Output the [x, y] coordinate of the center of the cell containing the given text.  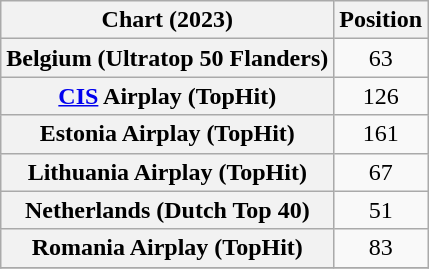
Belgium (Ultratop 50 Flanders) [168, 58]
51 [381, 210]
Chart (2023) [168, 20]
67 [381, 172]
Position [381, 20]
126 [381, 96]
Lithuania Airplay (TopHit) [168, 172]
Estonia Airplay (TopHit) [168, 134]
Netherlands (Dutch Top 40) [168, 210]
CIS Airplay (TopHit) [168, 96]
63 [381, 58]
161 [381, 134]
Romania Airplay (TopHit) [168, 248]
83 [381, 248]
